Output the (X, Y) coordinate of the center of the cell containing the given text.  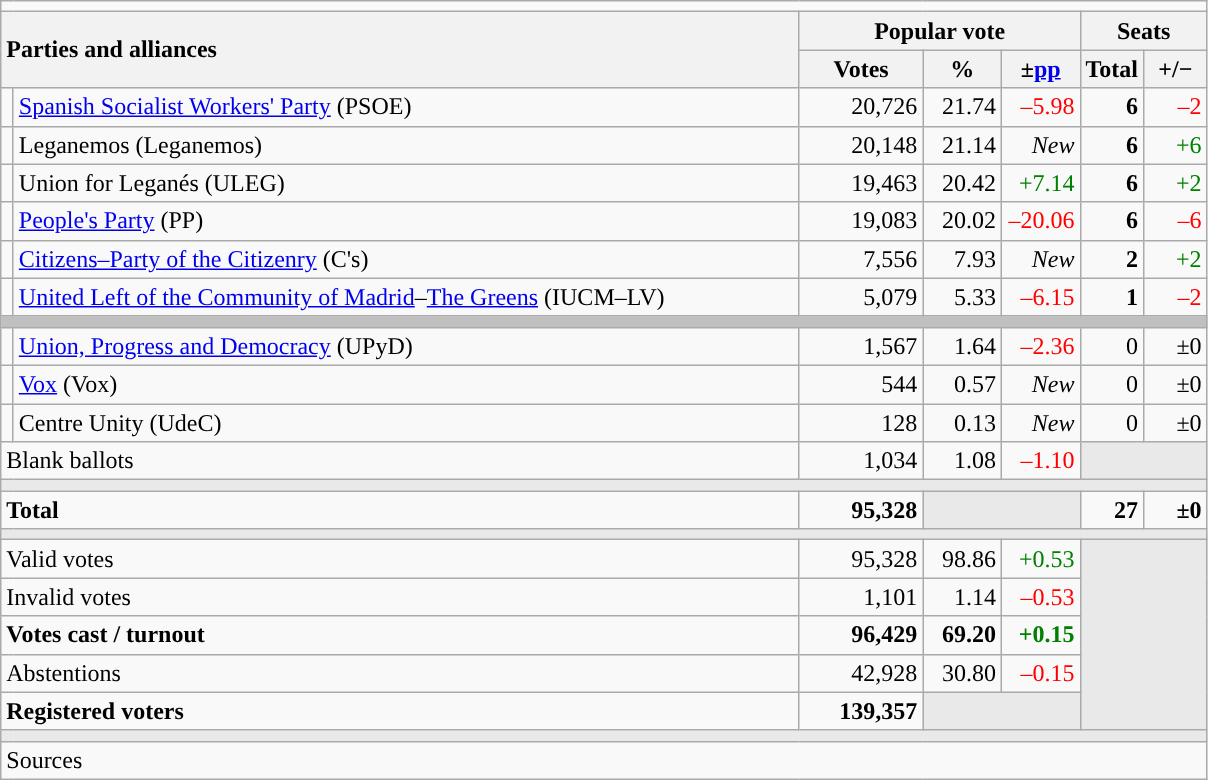
–2.36 (1040, 346)
Abstentions (400, 673)
0.57 (962, 384)
+0.53 (1040, 559)
1,034 (861, 461)
27 (1112, 510)
–6.15 (1040, 297)
Invalid votes (400, 597)
Union for Leganés (ULEG) (406, 183)
–1.10 (1040, 461)
Registered voters (400, 711)
96,429 (861, 635)
1.08 (962, 461)
Popular vote (940, 31)
Seats (1144, 31)
21.14 (962, 145)
Vox (Vox) (406, 384)
2 (1112, 259)
21.74 (962, 107)
–6 (1176, 221)
1.14 (962, 597)
1,101 (861, 597)
Sources (604, 760)
19,083 (861, 221)
–5.98 (1040, 107)
Citizens–Party of the Citizenry (C's) (406, 259)
+6 (1176, 145)
Centre Unity (UdeC) (406, 423)
+7.14 (1040, 183)
–0.15 (1040, 673)
1.64 (962, 346)
1,567 (861, 346)
% (962, 69)
30.80 (962, 673)
5,079 (861, 297)
+0.15 (1040, 635)
69.20 (962, 635)
20.42 (962, 183)
Spanish Socialist Workers' Party (PSOE) (406, 107)
0.13 (962, 423)
7.93 (962, 259)
20.02 (962, 221)
7,556 (861, 259)
United Left of the Community of Madrid–The Greens (IUCM–LV) (406, 297)
Blank ballots (400, 461)
–20.06 (1040, 221)
People's Party (PP) (406, 221)
139,357 (861, 711)
128 (861, 423)
Leganemos (Leganemos) (406, 145)
20,148 (861, 145)
42,928 (861, 673)
19,463 (861, 183)
98.86 (962, 559)
Votes cast / turnout (400, 635)
20,726 (861, 107)
Votes (861, 69)
+/− (1176, 69)
Parties and alliances (400, 50)
Valid votes (400, 559)
5.33 (962, 297)
±pp (1040, 69)
1 (1112, 297)
544 (861, 384)
Union, Progress and Democracy (UPyD) (406, 346)
–0.53 (1040, 597)
